Locate the cell with the specified text and output its [x, y] center coordinate. 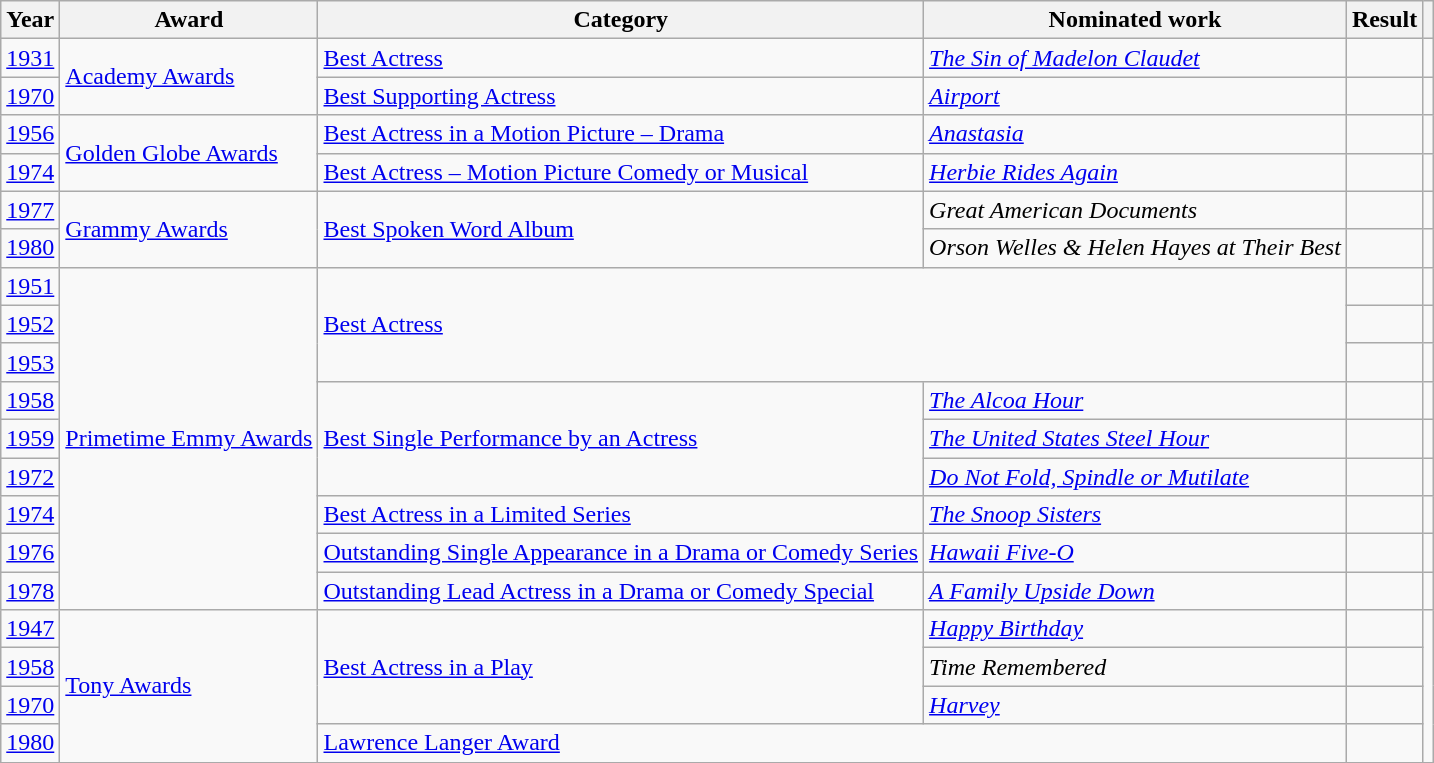
1959 [30, 438]
Tony Awards [189, 686]
Do Not Fold, Spindle or Mutilate [1136, 477]
1956 [30, 134]
1978 [30, 591]
Category [621, 20]
Best Actress – Motion Picture Comedy or Musical [621, 172]
Orson Welles & Helen Hayes at Their Best [1136, 248]
1977 [30, 210]
Best Actress in a Play [621, 667]
1953 [30, 362]
Grammy Awards [189, 229]
A Family Upside Down [1136, 591]
Year [30, 20]
Hawaii Five-O [1136, 553]
1972 [30, 477]
1951 [30, 286]
Best Single Performance by an Actress [621, 438]
Nominated work [1136, 20]
Best Actress in a Motion Picture – Drama [621, 134]
The Sin of Madelon Claudet [1136, 58]
Lawrence Langer Award [832, 743]
Outstanding Single Appearance in a Drama or Comedy Series [621, 553]
Time Remembered [1136, 667]
Best Spoken Word Album [621, 229]
1947 [30, 629]
Best Actress in a Limited Series [621, 515]
Golden Globe Awards [189, 153]
1976 [30, 553]
The United States Steel Hour [1136, 438]
1931 [30, 58]
Outstanding Lead Actress in a Drama or Comedy Special [621, 591]
Herbie Rides Again [1136, 172]
Anastasia [1136, 134]
Great American Documents [1136, 210]
Happy Birthday [1136, 629]
The Snoop Sisters [1136, 515]
Harvey [1136, 705]
1952 [30, 324]
Award [189, 20]
Primetime Emmy Awards [189, 438]
The Alcoa Hour [1136, 400]
Airport [1136, 96]
Result [1384, 20]
Academy Awards [189, 77]
Best Supporting Actress [621, 96]
